Output the (X, Y) coordinate of the center of the cell containing the given text.  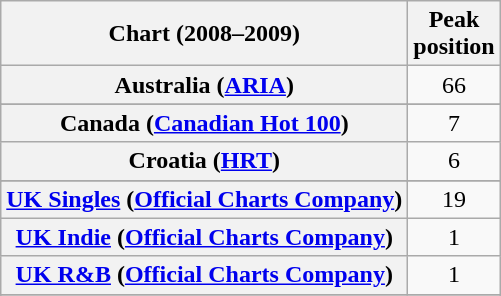
6 (454, 161)
66 (454, 85)
Croatia (HRT) (204, 161)
Chart (2008–2009) (204, 34)
19 (454, 199)
UK Singles (Official Charts Company) (204, 199)
Australia (ARIA) (204, 85)
7 (454, 123)
UK Indie (Official Charts Company) (204, 237)
UK R&B (Official Charts Company) (204, 275)
Canada (Canadian Hot 100) (204, 123)
Peakposition (454, 34)
